Locate the cell with the specified text and output its (x, y) center coordinate. 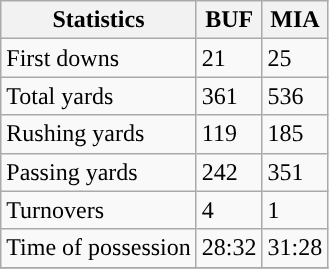
119 (229, 134)
BUF (229, 20)
First downs (99, 58)
Passing yards (99, 172)
536 (295, 96)
MIA (295, 20)
Statistics (99, 20)
351 (295, 172)
242 (229, 172)
25 (295, 58)
185 (295, 134)
1 (295, 210)
Turnovers (99, 210)
28:32 (229, 248)
4 (229, 210)
Total yards (99, 96)
21 (229, 58)
Rushing yards (99, 134)
Time of possession (99, 248)
31:28 (295, 248)
361 (229, 96)
